For the text-containing cell, return its midpoint in [x, y] coordinate format. 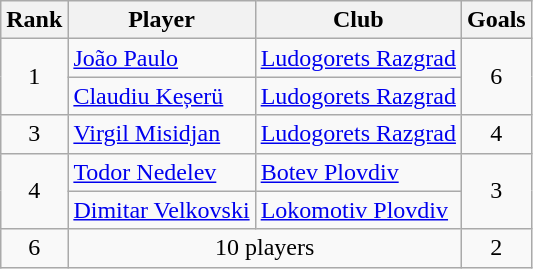
2 [496, 248]
Club [358, 20]
Player [162, 20]
Claudiu Keșerü [162, 96]
Lokomotiv Plovdiv [358, 210]
Rank [34, 20]
Botev Plovdiv [358, 172]
Todor Nedelev [162, 172]
1 [34, 77]
Dimitar Velkovski [162, 210]
João Paulo [162, 58]
10 players [265, 248]
Virgil Misidjan [162, 134]
Goals [496, 20]
